Return (X, Y) of the center of cell containing provided text 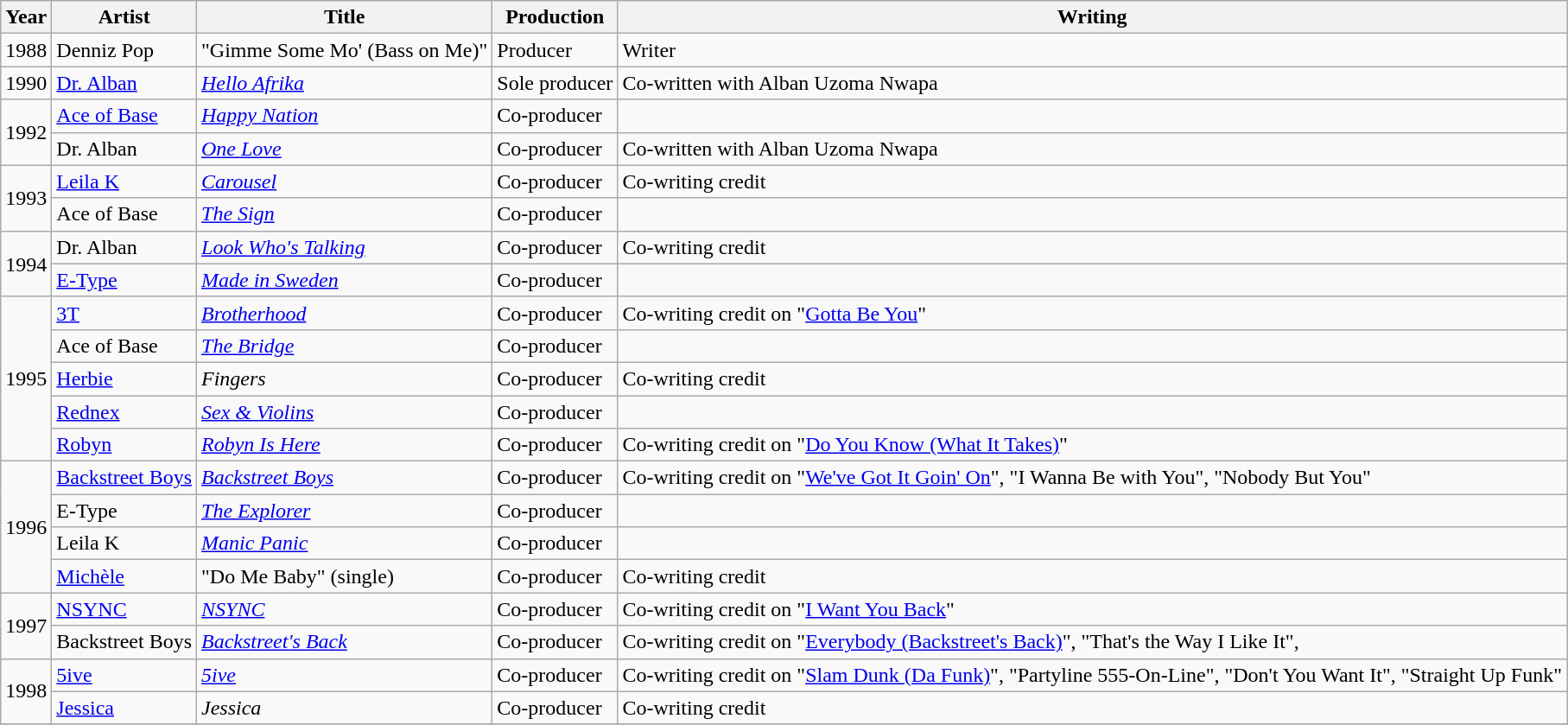
Co-writing credit on "Gotta Be You" (1092, 313)
1996 (26, 527)
Hello Afrika (345, 83)
Denniz Pop (124, 50)
Michèle (124, 576)
Year (26, 17)
1994 (26, 264)
Rednex (124, 412)
Carousel (345, 181)
The Explorer (345, 511)
Co-writing credit on "We've Got It Goin' On", "I Wanna Be with You", "Nobody But You" (1092, 478)
Made in Sweden (345, 280)
1992 (26, 132)
Sex & Violins (345, 412)
Fingers (345, 378)
Co-writing credit on "Slam Dunk (Da Funk)", "Partyline 555-On-Line", "Don't You Want It", "Straight Up Funk" (1092, 675)
3T (124, 313)
Artist (124, 17)
Co-writing credit on "Everybody (Backstreet's Back)", "That's the Way I Like It", (1092, 642)
Producer (555, 50)
Brotherhood (345, 313)
Production (555, 17)
The Sign (345, 214)
Robyn Is Here (345, 445)
1998 (26, 691)
Backstreet's Back (345, 642)
Herbie (124, 378)
Happy Nation (345, 116)
1997 (26, 626)
1988 (26, 50)
Co-writing credit on "Do You Know (What It Takes)" (1092, 445)
Writer (1092, 50)
Manic Panic (345, 544)
1995 (26, 378)
"Gimme Some Mo' (Bass on Me)" (345, 50)
The Bridge (345, 346)
One Love (345, 149)
Robyn (124, 445)
1990 (26, 83)
"Do Me Baby" (single) (345, 576)
Writing (1092, 17)
Sole producer (555, 83)
1993 (26, 198)
Co-writing credit on "I Want You Back" (1092, 609)
Title (345, 17)
Look Who's Talking (345, 247)
